Capture the cell that displays the provided text and extract its (X, Y) central coordinate. 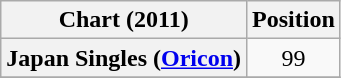
Japan Singles (Oricon) (124, 58)
99 (294, 58)
Chart (2011) (124, 20)
Position (294, 20)
